For the text-containing cell, return its midpoint in [X, Y] coordinate format. 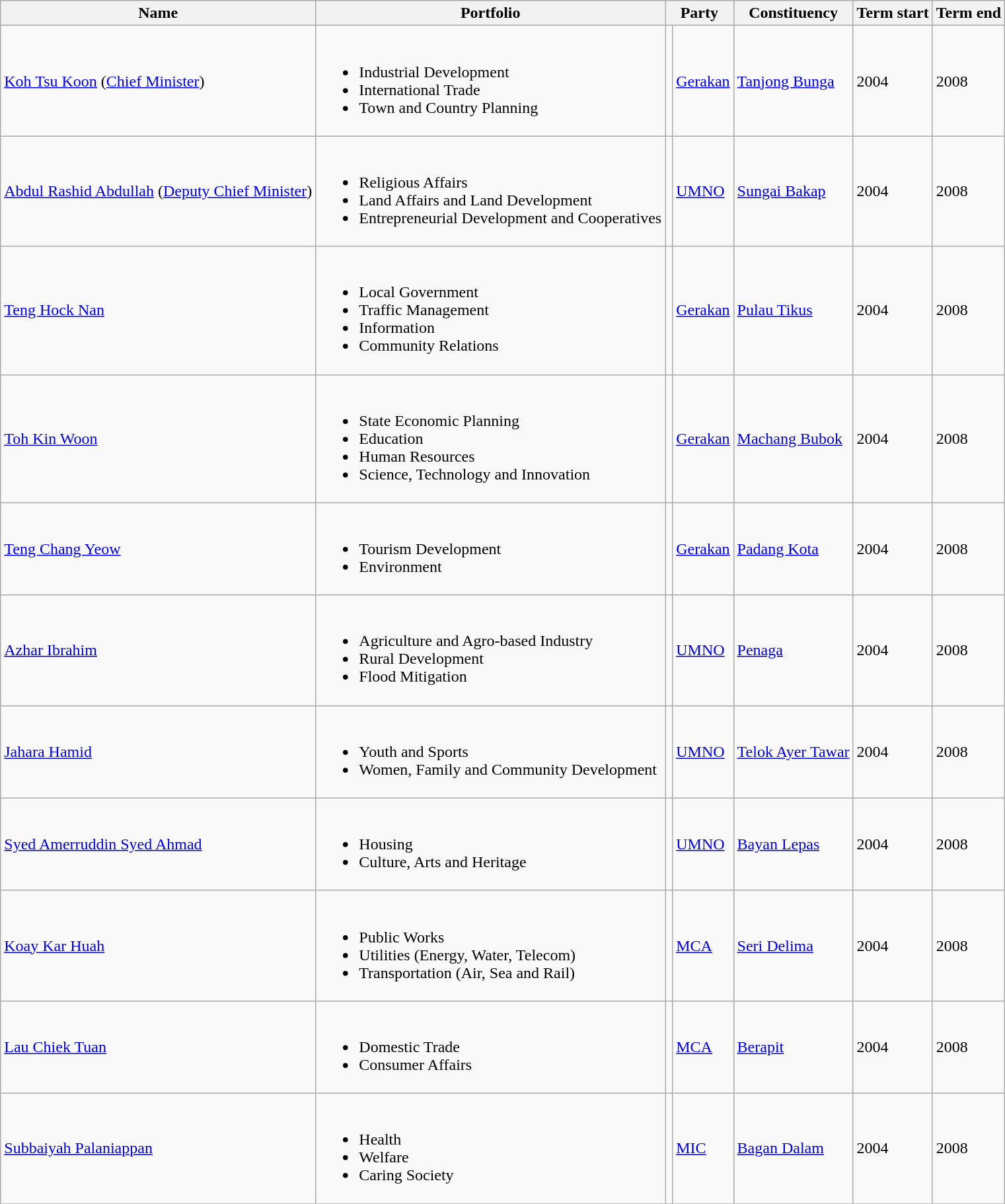
Industrial DevelopmentInternational TradeTown and Country Planning [490, 81]
Party [699, 13]
Lau Chiek Tuan [159, 1047]
Agriculture and Agro-based IndustryRural DevelopmentFlood Mitigation [490, 650]
Pulau Tikus [793, 310]
Machang Bubok [793, 439]
Telok Ayer Tawar [793, 752]
Local GovernmentTraffic ManagementInformationCommunity Relations [490, 310]
Bayan Lepas [793, 844]
State Economic PlanningEducationHuman ResourcesScience, Technology and Innovation [490, 439]
Padang Kota [793, 549]
Seri Delima [793, 946]
Religious AffairsLand Affairs and Land DevelopmentEntrepreneurial Development and Cooperatives [490, 192]
Youth and SportsWomen, Family and Community Development [490, 752]
Name [159, 13]
Koh Tsu Koon (Chief Minister) [159, 81]
Koay Kar Huah [159, 946]
Teng Hock Nan [159, 310]
Toh Kin Woon [159, 439]
Public WorksUtilities (Energy, Water, Telecom)Transportation (Air, Sea and Rail) [490, 946]
Domestic TradeConsumer Affairs [490, 1047]
Term start [893, 13]
Constituency [793, 13]
Bagan Dalam [793, 1148]
Jahara Hamid [159, 752]
Portfolio [490, 13]
Tourism DevelopmentEnvironment [490, 549]
Tanjong Bunga [793, 81]
HousingCulture, Arts and Heritage [490, 844]
Sungai Bakap [793, 192]
Penaga [793, 650]
Berapit [793, 1047]
Abdul Rashid Abdullah (Deputy Chief Minister) [159, 192]
HealthWelfareCaring Society [490, 1148]
Syed Amerruddin Syed Ahmad [159, 844]
Teng Chang Yeow [159, 549]
MIC [703, 1148]
Subbaiyah Palaniappan [159, 1148]
Term end [969, 13]
Azhar Ibrahim [159, 650]
